Return (X, Y) of the center of cell containing provided text 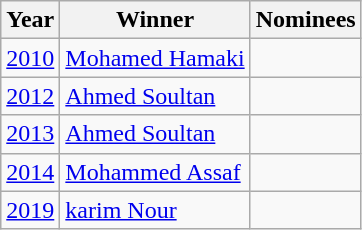
2019 (30, 210)
Winner (155, 20)
2014 (30, 172)
2010 (30, 58)
2013 (30, 134)
Mohammed Assaf (155, 172)
2012 (30, 96)
Mohamed Hamaki (155, 58)
Year (30, 20)
karim Nour (155, 210)
Nominees (306, 20)
